Detect which cell encompasses the target text, then output its (x, y) center coordinate. 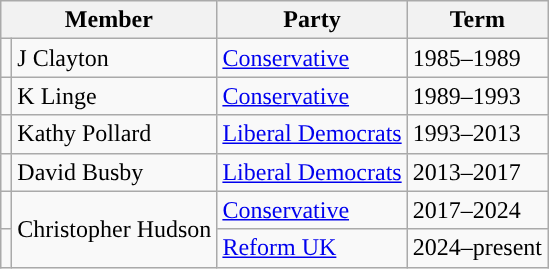
2024–present (477, 248)
Term (477, 20)
Member (109, 20)
2013–2017 (477, 172)
Kathy Pollard (114, 134)
1989–1993 (477, 96)
2017–2024 (477, 210)
Christopher Hudson (114, 229)
K Linge (114, 96)
J Clayton (114, 58)
David Busby (114, 172)
1985–1989 (477, 58)
Party (312, 20)
Reform UK (312, 248)
1993–2013 (477, 134)
